Scan for the cell matching the given text and deliver its (x, y) coordinate at center. 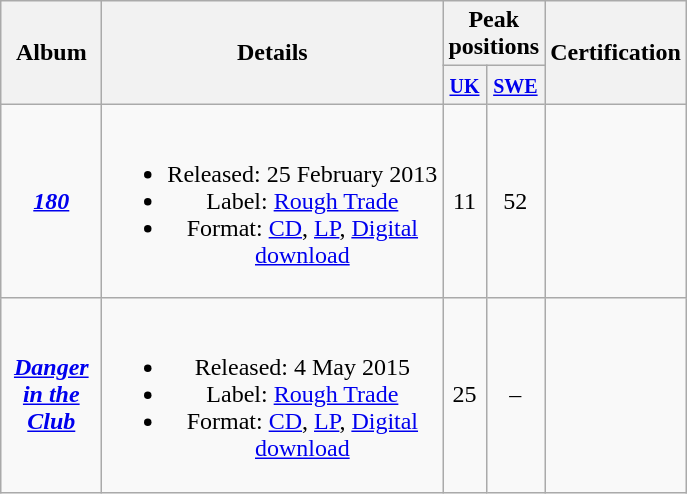
Certification (616, 52)
180 (52, 201)
Danger in the Club (52, 395)
25 (464, 395)
SWE (516, 85)
Album (52, 52)
UK (464, 85)
11 (464, 201)
– (516, 395)
Details (272, 52)
Released: 4 May 2015Label: Rough TradeFormat: CD, LP, Digital download (272, 395)
52 (516, 201)
Peak positions (494, 34)
Released: 25 February 2013Label: Rough TradeFormat: CD, LP, Digital download (272, 201)
